Capture the cell that displays the provided text and extract its (x, y) central coordinate. 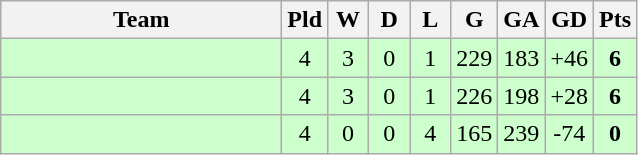
226 (474, 96)
239 (522, 134)
Team (142, 20)
198 (522, 96)
+46 (570, 58)
G (474, 20)
L (430, 20)
165 (474, 134)
GD (570, 20)
Pld (305, 20)
Pts (614, 20)
D (390, 20)
183 (522, 58)
GA (522, 20)
-74 (570, 134)
W (348, 20)
+28 (570, 96)
229 (474, 58)
